Capture the cell that displays the provided text and extract its [X, Y] central coordinate. 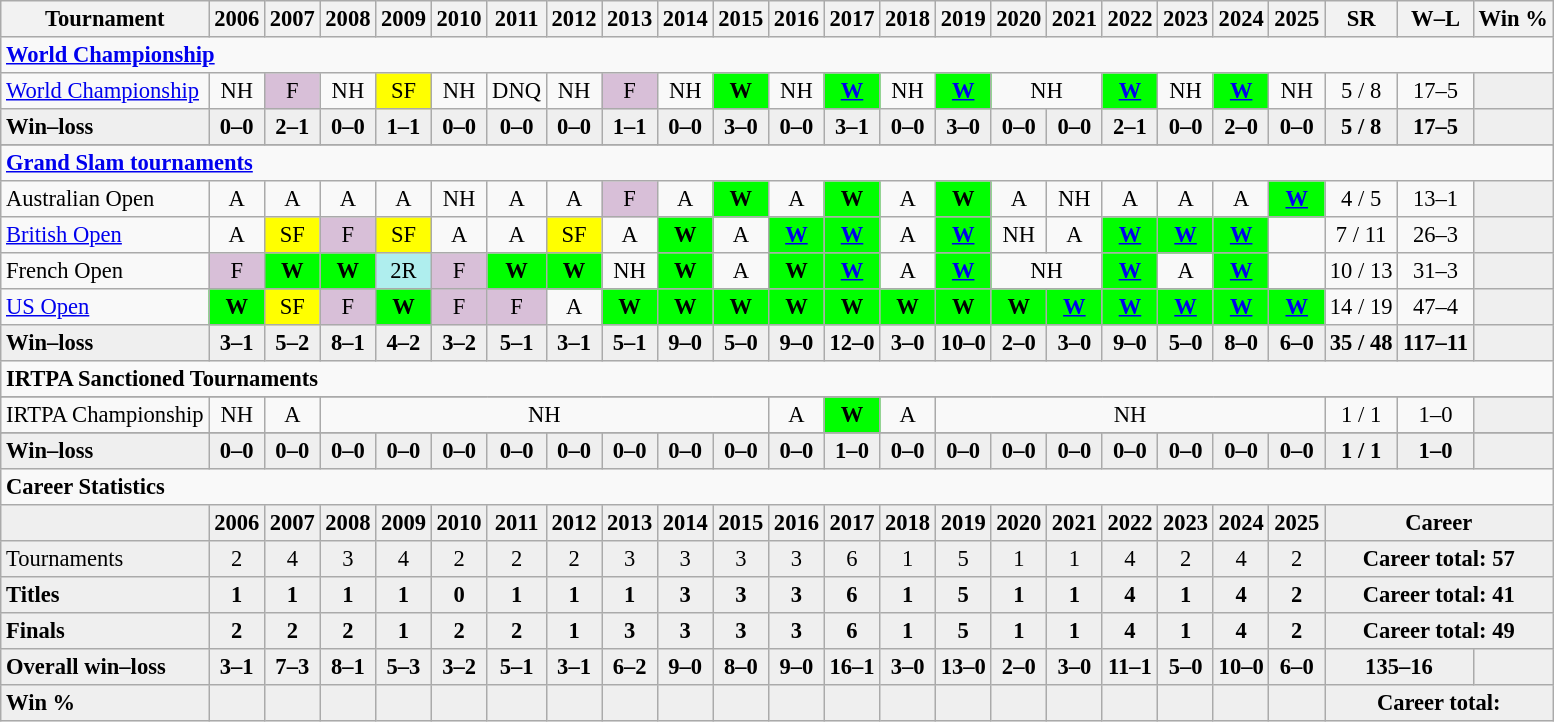
Grand Slam tournaments [777, 163]
4–2 [404, 343]
SR [1362, 19]
British Open [105, 235]
13–0 [963, 667]
14 / 19 [1362, 307]
Career total: 49 [1439, 631]
6–2 [630, 667]
Tournament [105, 19]
7 / 11 [1362, 235]
Overall win–loss [105, 667]
11–1 [1130, 667]
5–3 [404, 667]
DNQ [516, 91]
Career total: 57 [1439, 559]
31–3 [1436, 271]
10 / 13 [1362, 271]
5–2 [292, 343]
W–L [1436, 19]
35 / 48 [1362, 343]
IRTPA Championship [105, 415]
IRTPA Sanctioned Tournaments [777, 379]
French Open [105, 271]
Career Statistics [777, 487]
US Open [105, 307]
Career [1439, 523]
Titles [105, 595]
117–11 [1436, 343]
2R [404, 271]
47–4 [1436, 307]
Tournaments [105, 559]
12–0 [852, 343]
Finals [105, 631]
13–1 [1436, 199]
Career total: 41 [1439, 595]
26–3 [1436, 235]
7–3 [292, 667]
Australian Open [105, 199]
0 [459, 595]
4 / 5 [1362, 199]
Career total: [1439, 703]
135–16 [1400, 667]
16–1 [852, 667]
